For the text-containing cell, return its midpoint in [X, Y] coordinate format. 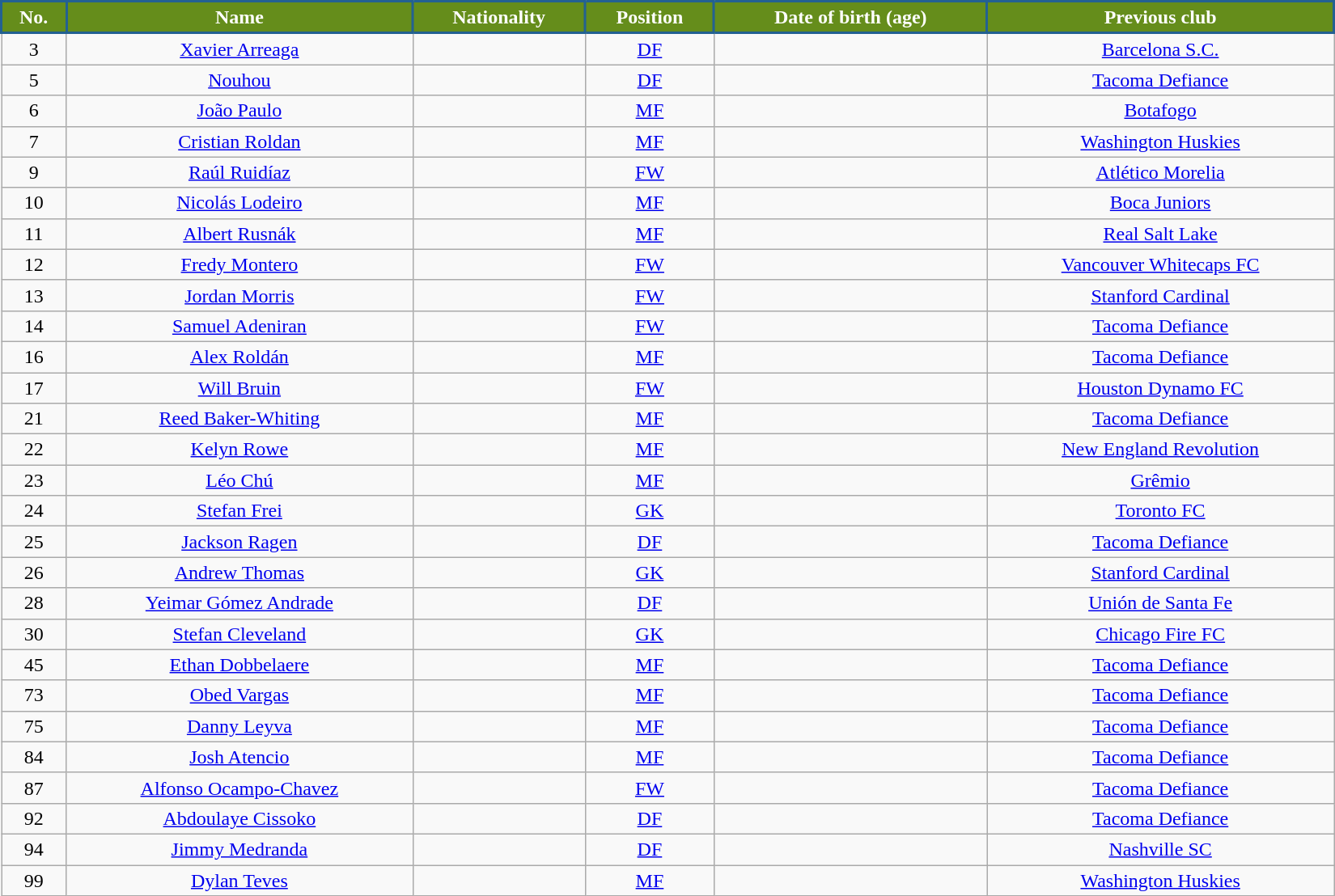
Alex Roldán [239, 357]
Abdoulaye Cissoko [239, 818]
Nouhou [239, 80]
Andrew Thomas [239, 573]
Vancouver Whitecaps FC [1160, 264]
99 [34, 881]
No. [34, 18]
11 [34, 234]
Cristian Roldan [239, 142]
28 [34, 603]
Stefan Cleveland [239, 634]
Danny Leyva [239, 726]
12 [34, 264]
Raúl Ruidíaz [239, 172]
João Paulo [239, 111]
Name [239, 18]
Barcelona S.C. [1160, 49]
87 [34, 788]
Chicago Fire FC [1160, 634]
Real Salt Lake [1160, 234]
Jordan Morris [239, 295]
Grêmio [1160, 480]
17 [34, 387]
13 [34, 295]
Nashville SC [1160, 849]
Previous club [1160, 18]
3 [34, 49]
Toronto FC [1160, 511]
Josh Atencio [239, 757]
Obed Vargas [239, 695]
16 [34, 357]
6 [34, 111]
Reed Baker-Whiting [239, 419]
92 [34, 818]
24 [34, 511]
10 [34, 203]
Jackson Ragen [239, 542]
25 [34, 542]
Nationality [498, 18]
Xavier Arreaga [239, 49]
73 [34, 695]
Léo Chú [239, 480]
Date of birth (age) [851, 18]
7 [34, 142]
Fredy Montero [239, 264]
21 [34, 419]
23 [34, 480]
Atlético Morelia [1160, 172]
Nicolás Lodeiro [239, 203]
Will Bruin [239, 387]
Houston Dynamo FC [1160, 387]
Yeimar Gómez Andrade [239, 603]
45 [34, 665]
Dylan Teves [239, 881]
5 [34, 80]
Boca Juniors [1160, 203]
Ethan Dobbelaere [239, 665]
84 [34, 757]
75 [34, 726]
Albert Rusnák [239, 234]
14 [34, 326]
Botafogo [1160, 111]
Alfonso Ocampo-Chavez [239, 788]
30 [34, 634]
9 [34, 172]
Stefan Frei [239, 511]
Jimmy Medranda [239, 849]
Unión de Santa Fe [1160, 603]
Samuel Adeniran [239, 326]
94 [34, 849]
22 [34, 450]
New England Revolution [1160, 450]
26 [34, 573]
Kelyn Rowe [239, 450]
Position [650, 18]
